Identify which cell holds the provided text, then report its (X, Y) central coordinate. 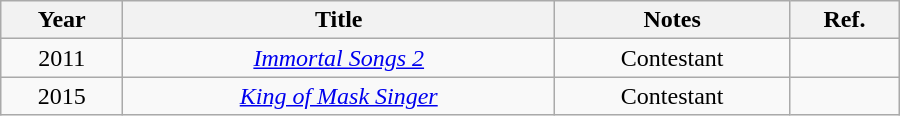
King of Mask Singer (339, 96)
2015 (62, 96)
Ref. (845, 20)
2011 (62, 58)
Title (339, 20)
Year (62, 20)
Notes (672, 20)
Immortal Songs 2 (339, 58)
